Capture the cell that displays the provided text and extract its (X, Y) central coordinate. 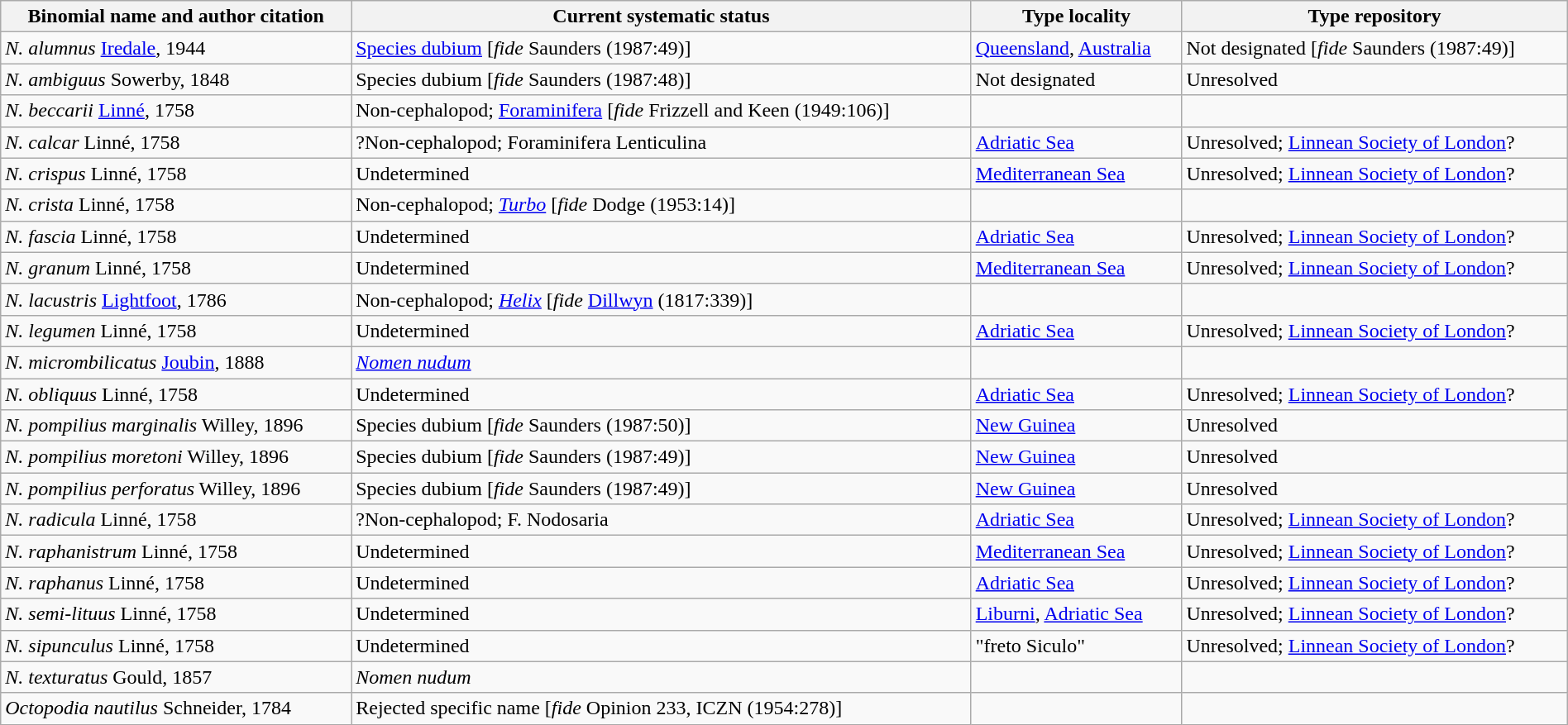
N. semi-lituus Linné, 1758 (176, 614)
N. fascia Linné, 1758 (176, 236)
Non-cephalopod; Foraminifera [fide Frizzell and Keen (1949:106)] (662, 111)
N. pompilius moretoni Willey, 1896 (176, 457)
N. granum Linné, 1758 (176, 268)
N. pompilius marginalis Willey, 1896 (176, 426)
Rejected specific name [fide Opinion 233, ICZN (1954:278)] (662, 708)
N. alumnus Iredale, 1944 (176, 48)
Type repository (1374, 17)
Queensland, Australia (1077, 48)
N. beccarii Linné, 1758 (176, 111)
Liburni, Adriatic Sea (1077, 614)
Not designated (1077, 79)
?Non-cephalopod; Foraminifera Lenticulina (662, 142)
N. raphanistrum Linné, 1758 (176, 551)
N. lacustris Lightfoot, 1786 (176, 299)
Species dubium [fide Saunders (1987:48)] (662, 79)
Current systematic status (662, 17)
N. raphanus Linné, 1758 (176, 583)
N. sipunculus Linné, 1758 (176, 646)
N. texturatus Gould, 1857 (176, 677)
N. obliquus Linné, 1758 (176, 394)
N. micrombilicatus Joubin, 1888 (176, 362)
N. ambiguus Sowerby, 1848 (176, 79)
N. crispus Linné, 1758 (176, 174)
Octopodia nautilus Schneider, 1784 (176, 708)
Species dubium [fide Saunders (1987:50)] (662, 426)
N. pompilius perforatus Willey, 1896 (176, 489)
Binomial name and author citation (176, 17)
N. legumen Linné, 1758 (176, 331)
"freto Siculo" (1077, 646)
Non-cephalopod; Turbo [fide Dodge (1953:14)] (662, 205)
N. crista Linné, 1758 (176, 205)
Type locality (1077, 17)
N. calcar Linné, 1758 (176, 142)
?Non-cephalopod; F. Nodosaria (662, 520)
N. radicula Linné, 1758 (176, 520)
Not designated [fide Saunders (1987:49)] (1374, 48)
Non-cephalopod; Helix [fide Dillwyn (1817:339)] (662, 299)
